Determine the [x, y] coordinate at the center of the cell enclosing the given text.  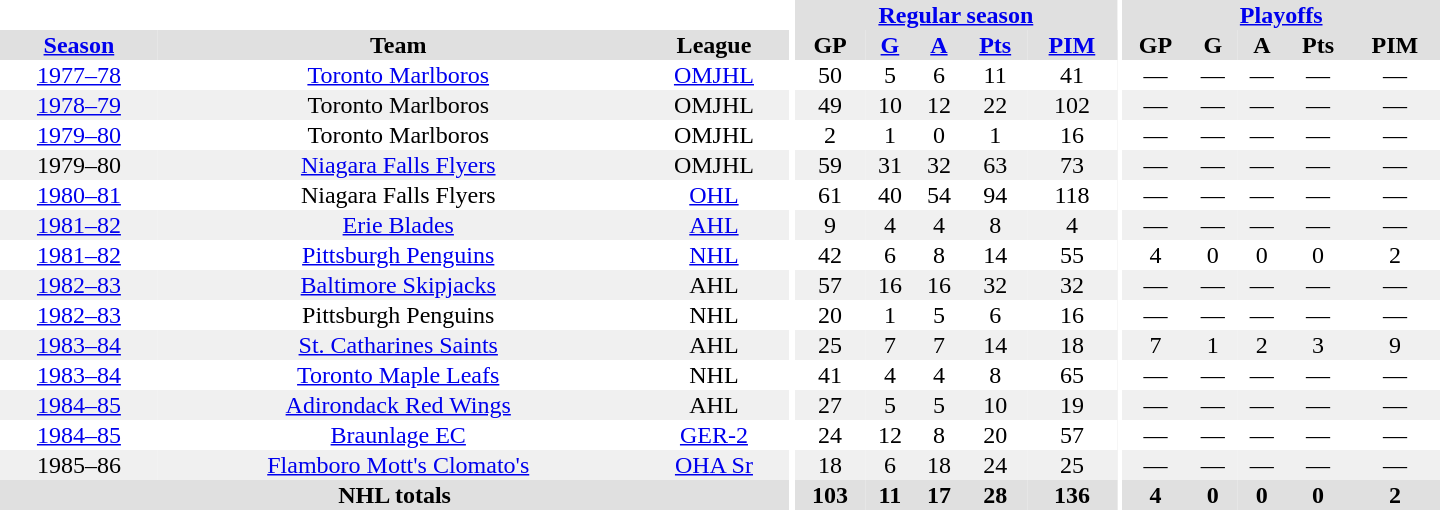
94 [994, 195]
League [714, 45]
22 [994, 105]
Baltimore Skipjacks [398, 285]
65 [1072, 375]
42 [830, 255]
49 [830, 105]
3 [1318, 345]
St. Catharines Saints [398, 345]
136 [1072, 495]
OHA Sr [714, 465]
61 [830, 195]
73 [1072, 165]
54 [938, 195]
63 [994, 165]
118 [1072, 195]
59 [830, 165]
17 [938, 495]
OHL [714, 195]
102 [1072, 105]
40 [890, 195]
50 [830, 75]
GER-2 [714, 435]
Erie Blades [398, 225]
28 [994, 495]
1977–78 [79, 75]
Season [79, 45]
1978–79 [79, 105]
31 [890, 165]
Flamboro Mott's Clomato's [398, 465]
Toronto Maple Leafs [398, 375]
103 [830, 495]
Braunlage EC [398, 435]
19 [1072, 405]
Adirondack Red Wings [398, 405]
NHL totals [394, 495]
Playoffs [1281, 15]
Team [398, 45]
Regular season [956, 15]
55 [1072, 255]
1985–86 [79, 465]
1980–81 [79, 195]
27 [830, 405]
